Provide the (X, Y) coordinate of the cell's center where the given text is located.  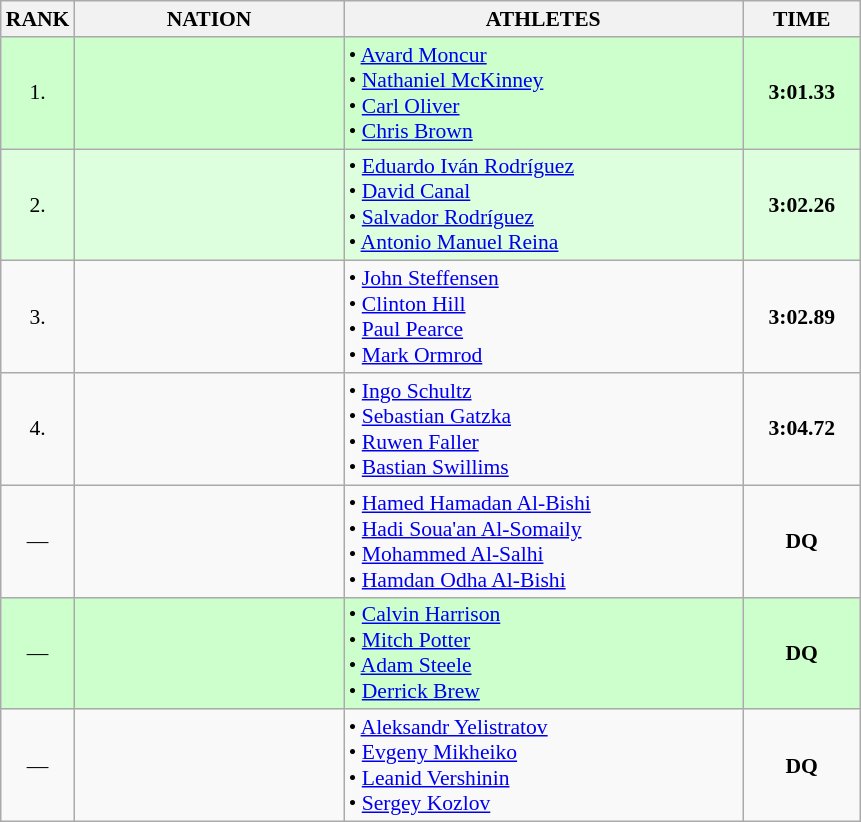
ATHLETES (544, 19)
• Calvin Harrison• Mitch Potter• Adam Steele• Derrick Brew (544, 653)
4. (38, 429)
• Avard Moncur• Nathaniel McKinney• Carl Oliver• Chris Brown (544, 93)
• John Steffensen• Clinton Hill• Paul Pearce• Mark Ormrod (544, 317)
• Ingo Schultz• Sebastian Gatzka• Ruwen Faller• Bastian Swillims (544, 429)
• Aleksandr Yelistratov• Evgeny Mikheiko• Leanid Vershinin• Sergey Kozlov (544, 766)
3:02.26 (802, 205)
2. (38, 205)
• Hamed Hamadan Al-Bishi• Hadi Soua'an Al-Somaily• Mohammed Al-Salhi• Hamdan Odha Al-Bishi (544, 541)
3:01.33 (802, 93)
3:04.72 (802, 429)
1. (38, 93)
• Eduardo Iván Rodríguez• David Canal• Salvador Rodríguez• Antonio Manuel Reina (544, 205)
NATION (208, 19)
3. (38, 317)
TIME (802, 19)
RANK (38, 19)
3:02.89 (802, 317)
